Search for the cell housing the specified text and yield its (x, y) center coordinate. 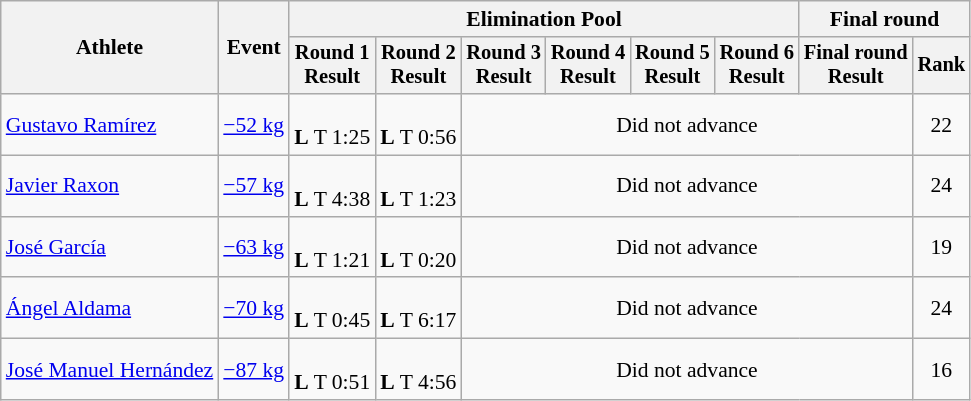
Javier Raxon (110, 186)
L T 6:17 (418, 308)
L T 1:23 (418, 186)
22 (942, 124)
Round 1Result (332, 66)
Round 6Result (757, 66)
Round 3Result (503, 66)
16 (942, 370)
José Manuel Hernández (110, 370)
Gustavo Ramírez (110, 124)
−87 kg (254, 370)
−57 kg (254, 186)
Elimination Pool (544, 19)
−52 kg (254, 124)
L T 0:45 (332, 308)
L T 1:21 (332, 248)
L T 0:20 (418, 248)
19 (942, 248)
Round 5Result (672, 66)
L T 0:51 (332, 370)
L T 1:25 (332, 124)
L T 0:56 (418, 124)
Round 4Result (588, 66)
−70 kg (254, 308)
Athlete (110, 48)
L T 4:38 (332, 186)
Final roundResult (856, 66)
Rank (942, 66)
L T 4:56 (418, 370)
Round 2Result (418, 66)
José García (110, 248)
Event (254, 48)
Ángel Aldama (110, 308)
−63 kg (254, 248)
Final round (884, 19)
